For the text-containing cell, return its midpoint in [X, Y] coordinate format. 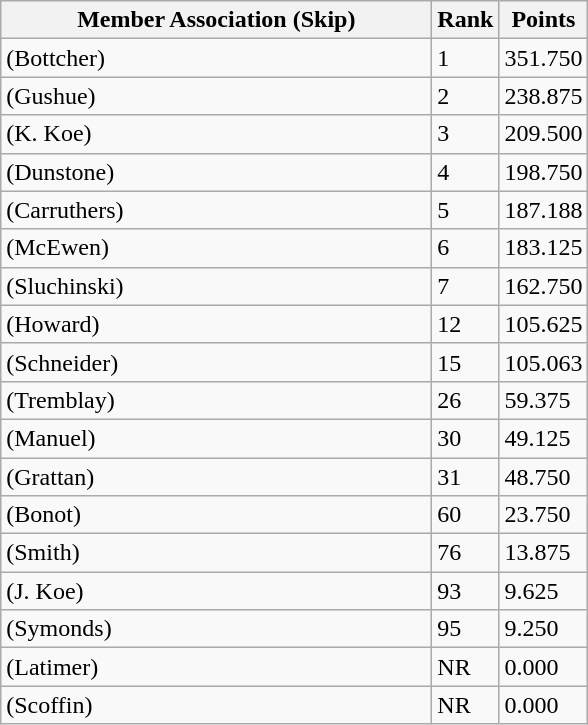
(Bonot) [216, 515]
23.750 [544, 515]
95 [466, 629]
9.625 [544, 591]
13.875 [544, 553]
162.750 [544, 286]
105.625 [544, 324]
12 [466, 324]
183.125 [544, 248]
351.750 [544, 58]
(J. Koe) [216, 591]
105.063 [544, 362]
1 [466, 58]
Rank [466, 20]
26 [466, 400]
238.875 [544, 96]
209.500 [544, 134]
3 [466, 134]
187.188 [544, 210]
6 [466, 248]
(Schneider) [216, 362]
(Sluchinski) [216, 286]
(Gushue) [216, 96]
4 [466, 172]
76 [466, 553]
(Dunstone) [216, 172]
(Manuel) [216, 438]
49.125 [544, 438]
(Howard) [216, 324]
198.750 [544, 172]
59.375 [544, 400]
Member Association (Skip) [216, 20]
(K. Koe) [216, 134]
(Smith) [216, 553]
(Symonds) [216, 629]
(Latimer) [216, 667]
2 [466, 96]
(Grattan) [216, 477]
93 [466, 591]
60 [466, 515]
Points [544, 20]
48.750 [544, 477]
(McEwen) [216, 248]
7 [466, 286]
31 [466, 477]
(Carruthers) [216, 210]
5 [466, 210]
(Bottcher) [216, 58]
9.250 [544, 629]
(Scoffin) [216, 705]
30 [466, 438]
(Tremblay) [216, 400]
15 [466, 362]
